Locate the cell with the specified text and output its (x, y) center coordinate. 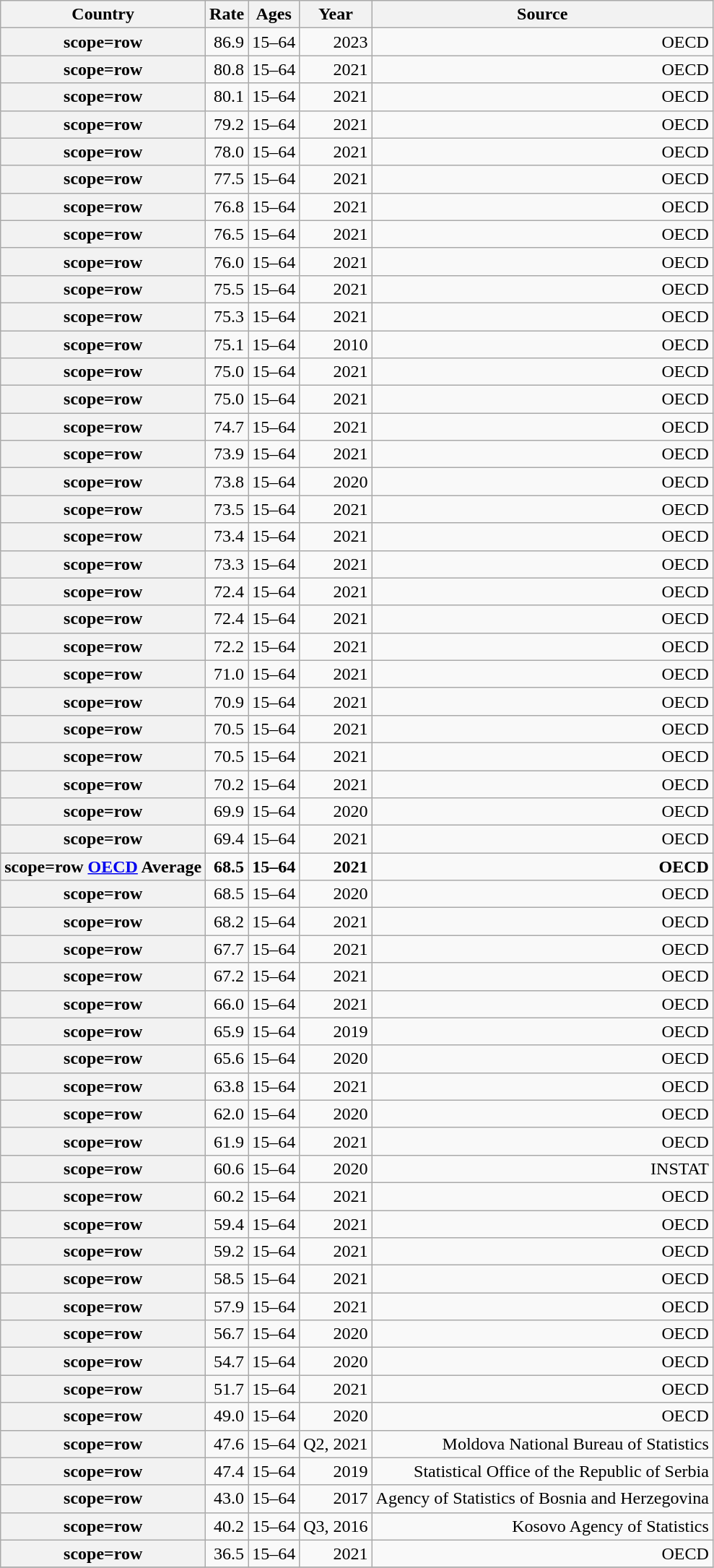
2010 (336, 345)
70.2 (227, 784)
63.8 (227, 1086)
54.7 (227, 1361)
67.2 (227, 976)
Rate (227, 14)
2023 (336, 42)
73.8 (227, 482)
59.2 (227, 1252)
78.0 (227, 152)
70.9 (227, 701)
86.9 (227, 42)
Country (103, 14)
79.2 (227, 124)
75.1 (227, 345)
Ages (274, 14)
80.8 (227, 69)
INSTAT (542, 1169)
43.0 (227, 1499)
59.4 (227, 1224)
76.5 (227, 234)
67.7 (227, 949)
56.7 (227, 1334)
65.6 (227, 1059)
76.0 (227, 261)
2017 (336, 1499)
66.0 (227, 1004)
57.9 (227, 1307)
61.9 (227, 1141)
73.5 (227, 509)
36.5 (227, 1554)
73.4 (227, 537)
58.5 (227, 1279)
62.0 (227, 1114)
40.2 (227, 1526)
scope=row OECD Average (103, 867)
74.7 (227, 427)
Agency of Statistics of Bosnia and Herzegovina (542, 1499)
76.8 (227, 207)
65.9 (227, 1031)
72.2 (227, 646)
51.7 (227, 1389)
69.4 (227, 839)
68.2 (227, 922)
Source (542, 14)
80.1 (227, 97)
77.5 (227, 179)
75.3 (227, 316)
Kosovo Agency of Statistics (542, 1526)
71.0 (227, 674)
Year (336, 14)
47.4 (227, 1471)
60.2 (227, 1196)
73.9 (227, 454)
75.5 (227, 289)
Q2, 2021 (336, 1444)
60.6 (227, 1169)
69.9 (227, 812)
73.3 (227, 564)
47.6 (227, 1444)
49.0 (227, 1416)
Moldova National Bureau of Statistics (542, 1444)
Statistical Office of the Republic of Serbia (542, 1471)
Q3, 2016 (336, 1526)
